Output the (X, Y) coordinate of the center of the cell containing the given text.  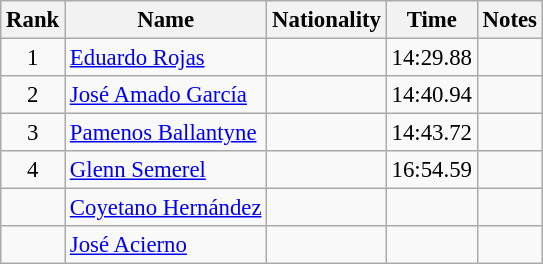
Coyetano Hernández (166, 208)
Nationality (326, 20)
José Acierno (166, 245)
Glenn Semerel (166, 170)
14:29.88 (432, 58)
4 (33, 170)
14:43.72 (432, 133)
Pamenos Ballantyne (166, 133)
14:40.94 (432, 95)
Time (432, 20)
1 (33, 58)
3 (33, 133)
José Amado García (166, 95)
Eduardo Rojas (166, 58)
Name (166, 20)
Rank (33, 20)
2 (33, 95)
16:54.59 (432, 170)
Notes (510, 20)
